Output the (x, y) coordinate of the center of the cell containing the given text.  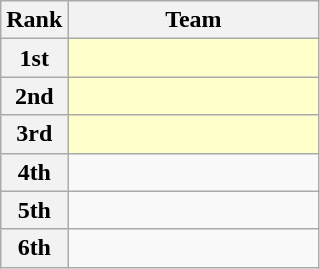
Rank (34, 20)
6th (34, 248)
1st (34, 58)
5th (34, 210)
Team (194, 20)
2nd (34, 96)
4th (34, 172)
3rd (34, 134)
